Extract the (X, Y) coordinate from the center of the cell holding the provided text.  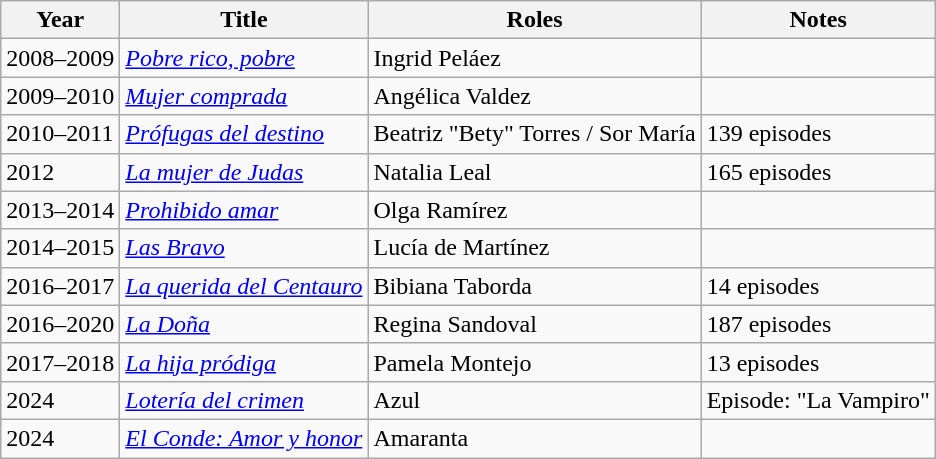
Ingrid Peláez (534, 58)
Episode: "La Vampiro" (818, 400)
La mujer de Judas (244, 172)
2013–2014 (60, 210)
Year (60, 20)
165 episodes (818, 172)
Azul (534, 400)
Prófugas del destino (244, 134)
14 episodes (818, 286)
Lucía de Martínez (534, 248)
187 episodes (818, 324)
Olga Ramírez (534, 210)
2010–2011 (60, 134)
Beatriz "Bety" Torres / Sor María (534, 134)
La querida del Centauro (244, 286)
Pamela Montejo (534, 362)
Regina Sandoval (534, 324)
Title (244, 20)
Las Bravo (244, 248)
El Conde: Amor y honor (244, 438)
Prohibido amar (244, 210)
Roles (534, 20)
Bibiana Taborda (534, 286)
139 episodes (818, 134)
Pobre rico, pobre (244, 58)
13 episodes (818, 362)
Amaranta (534, 438)
2009–2010 (60, 96)
2016–2017 (60, 286)
2017–2018 (60, 362)
La Doña (244, 324)
Natalia Leal (534, 172)
Angélica Valdez (534, 96)
Lotería del crimen (244, 400)
2014–2015 (60, 248)
2016–2020 (60, 324)
2008–2009 (60, 58)
2012 (60, 172)
Mujer comprada (244, 96)
La hija pródiga (244, 362)
Notes (818, 20)
